Output the (X, Y) coordinate of the center of the cell containing the given text.  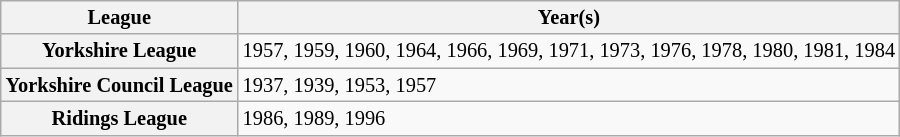
1937, 1939, 1953, 1957 (569, 85)
Yorkshire League (120, 51)
1957, 1959, 1960, 1964, 1966, 1969, 1971, 1973, 1976, 1978, 1980, 1981, 1984 (569, 51)
Yorkshire Council League (120, 85)
1986, 1989, 1996 (569, 118)
Ridings League (120, 118)
League (120, 17)
Year(s) (569, 17)
